Locate the cell with the specified text and output its (X, Y) center coordinate. 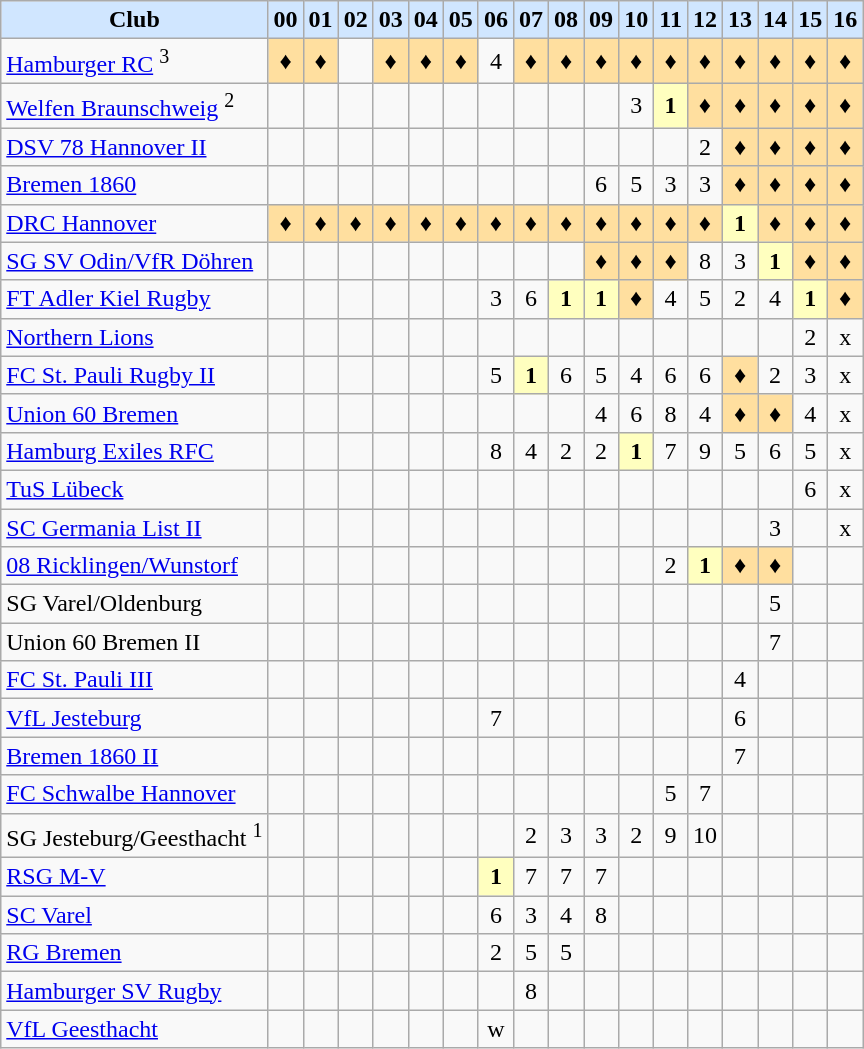
13 (740, 20)
02 (356, 20)
SG Jesteburg/Geesthacht 1 (134, 836)
08 Ricklingen/Wunstorf (134, 566)
Welfen Braunschweig 2 (134, 106)
05 (460, 20)
01 (320, 20)
09 (602, 20)
SG SV Odin/VfR Döhren (134, 261)
03 (390, 20)
14 (776, 20)
04 (426, 20)
Hamburg Exiles RFC (134, 451)
FC Schwalbe Hannover (134, 794)
DRC Hannover (134, 223)
Hamburger SV Rugby (134, 991)
VfL Geesthacht (134, 1029)
00 (286, 20)
Bremen 1860 II (134, 756)
08 (566, 20)
SC Germania List II (134, 528)
FC St. Pauli Rugby II (134, 375)
06 (496, 20)
Union 60 Bremen (134, 413)
w (496, 1029)
Hamburger RC 3 (134, 62)
12 (704, 20)
TuS Lübeck (134, 489)
Bremen 1860 (134, 185)
07 (530, 20)
FT Adler Kiel Rugby (134, 299)
RSG M-V (134, 877)
VfL Jesteburg (134, 718)
Northern Lions (134, 337)
16 (846, 20)
FC St. Pauli III (134, 680)
SC Varel (134, 915)
RG Bremen (134, 953)
15 (810, 20)
11 (671, 20)
DSV 78 Hannover II (134, 147)
SG Varel/Oldenburg (134, 604)
Union 60 Bremen II (134, 642)
Club (134, 20)
